Extract the [x, y] coordinate from the center of the cell holding the provided text.  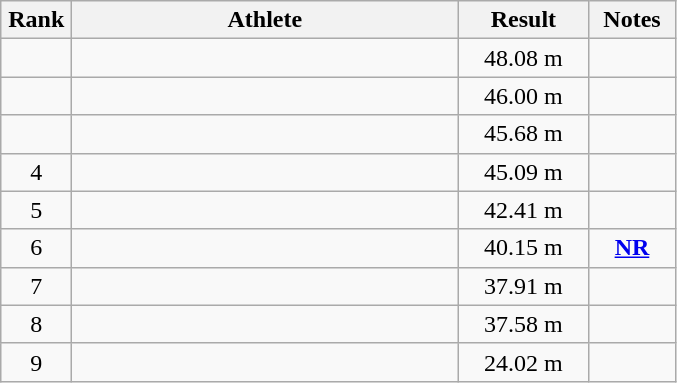
Rank [36, 20]
NR [632, 248]
5 [36, 210]
6 [36, 248]
37.91 m [524, 286]
40.15 m [524, 248]
37.58 m [524, 324]
Result [524, 20]
48.08 m [524, 58]
Notes [632, 20]
Athlete [265, 20]
45.09 m [524, 172]
42.41 m [524, 210]
45.68 m [524, 134]
46.00 m [524, 96]
9 [36, 362]
24.02 m [524, 362]
4 [36, 172]
7 [36, 286]
8 [36, 324]
